From the cell containing the given text, extract its center point as (x, y) coordinate. 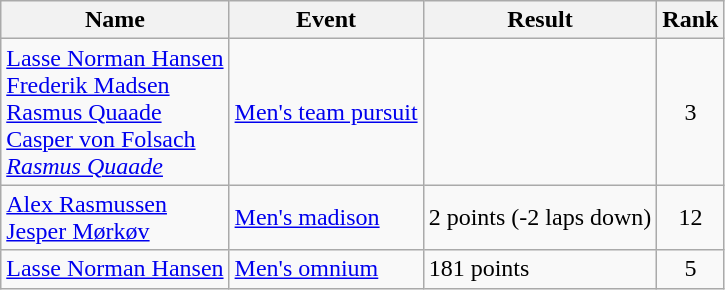
Men's madison (326, 218)
5 (690, 269)
3 (690, 112)
Lasse Norman HansenFrederik MadsenRasmus QuaadeCasper von FolsachRasmus Quaade (115, 112)
Rank (690, 20)
Result (540, 20)
Men's team pursuit (326, 112)
Event (326, 20)
Lasse Norman Hansen (115, 269)
181 points (540, 269)
Name (115, 20)
Alex RasmussenJesper Mørkøv (115, 218)
Men's omnium (326, 269)
2 points (-2 laps down) (540, 218)
12 (690, 218)
